Locate the cell with the specified text and output its (X, Y) center coordinate. 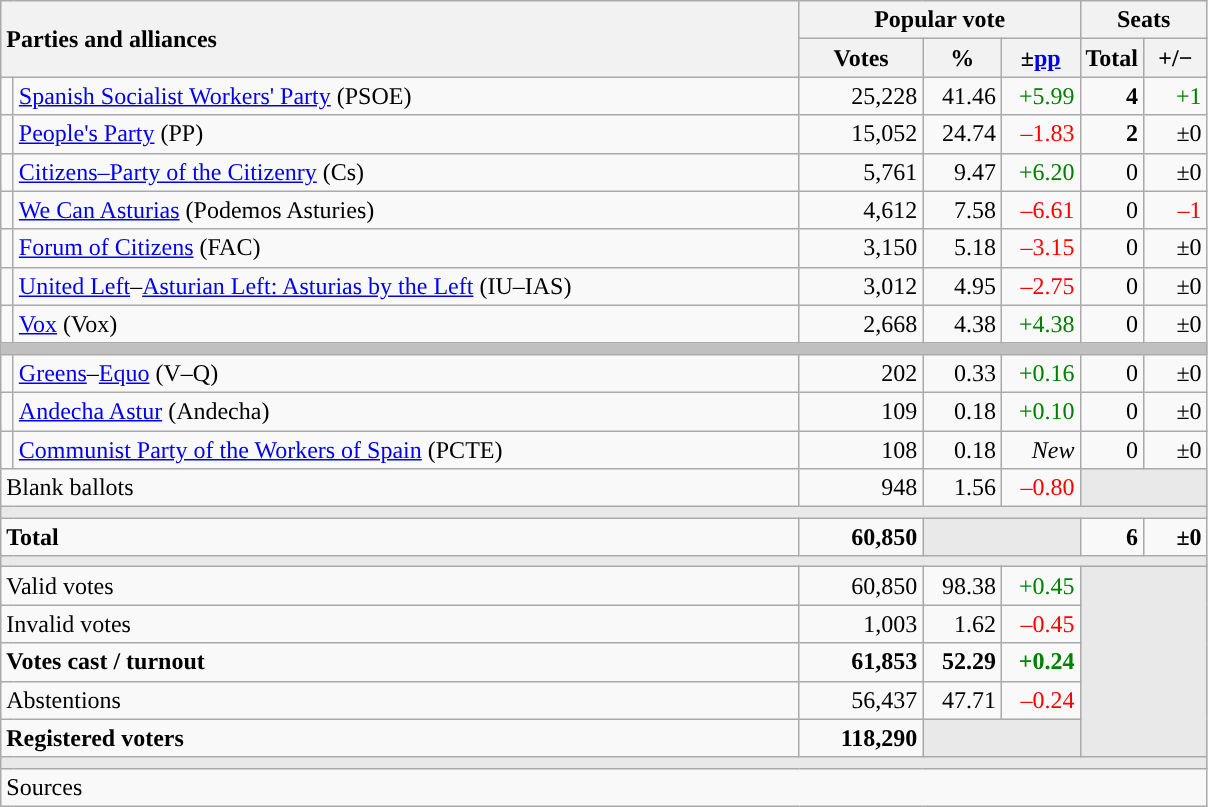
–0.45 (1040, 624)
118,290 (861, 738)
Forum of Citizens (FAC) (406, 248)
948 (861, 488)
–1.83 (1040, 134)
3,012 (861, 286)
People's Party (PP) (406, 134)
We Can Asturias (Podemos Asturies) (406, 210)
–0.80 (1040, 488)
Votes (861, 58)
+0.16 (1040, 373)
4.38 (962, 324)
5,761 (861, 172)
+1 (1176, 96)
Valid votes (400, 586)
United Left–Asturian Left: Asturias by the Left (IU–IAS) (406, 286)
Citizens–Party of the Citizenry (Cs) (406, 172)
+4.38 (1040, 324)
+/− (1176, 58)
Greens–Equo (V–Q) (406, 373)
% (962, 58)
9.47 (962, 172)
Seats (1144, 20)
24.74 (962, 134)
+0.45 (1040, 586)
41.46 (962, 96)
1,003 (861, 624)
Vox (Vox) (406, 324)
Spanish Socialist Workers' Party (PSOE) (406, 96)
–6.61 (1040, 210)
Andecha Astur (Andecha) (406, 411)
4.95 (962, 286)
Votes cast / turnout (400, 662)
+0.24 (1040, 662)
+6.20 (1040, 172)
108 (861, 449)
2 (1112, 134)
+0.10 (1040, 411)
4,612 (861, 210)
15,052 (861, 134)
61,853 (861, 662)
3,150 (861, 248)
6 (1112, 537)
25,228 (861, 96)
1.62 (962, 624)
–3.15 (1040, 248)
–2.75 (1040, 286)
56,437 (861, 700)
7.58 (962, 210)
Communist Party of the Workers of Spain (PCTE) (406, 449)
–1 (1176, 210)
Parties and alliances (400, 39)
±pp (1040, 58)
Sources (604, 787)
109 (861, 411)
0.33 (962, 373)
5.18 (962, 248)
1.56 (962, 488)
4 (1112, 96)
Abstentions (400, 700)
98.38 (962, 586)
Invalid votes (400, 624)
–0.24 (1040, 700)
2,668 (861, 324)
47.71 (962, 700)
+5.99 (1040, 96)
New (1040, 449)
Blank ballots (400, 488)
Registered voters (400, 738)
Popular vote (940, 20)
202 (861, 373)
52.29 (962, 662)
